Determine the [x, y] coordinate at the center of the cell enclosing the given text.  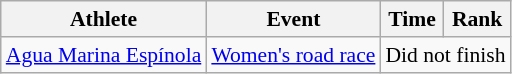
Agua Marina Espínola [104, 55]
Rank [478, 19]
Time [412, 19]
Event [293, 19]
Athlete [104, 19]
Women's road race [293, 55]
Did not finish [445, 55]
